Capture the cell that displays the provided text and extract its (X, Y) central coordinate. 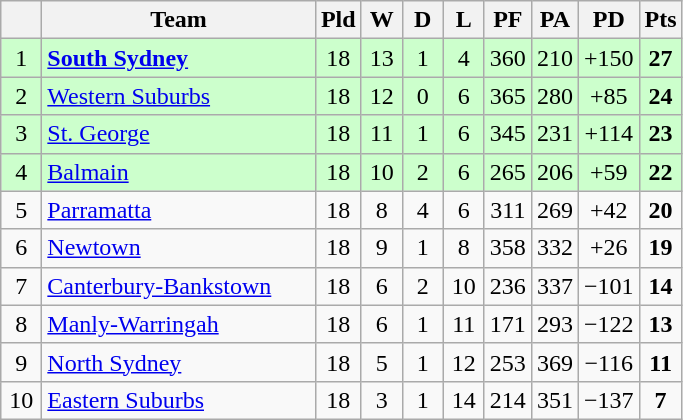
Pld (338, 20)
−137 (608, 400)
−116 (608, 362)
369 (554, 362)
214 (508, 400)
0 (422, 96)
358 (508, 248)
Team (179, 20)
+114 (608, 134)
PA (554, 20)
345 (508, 134)
+85 (608, 96)
24 (660, 96)
Newtown (179, 248)
Balmain (179, 172)
Manly-Warringah (179, 324)
PF (508, 20)
253 (508, 362)
PD (608, 20)
360 (508, 58)
+42 (608, 210)
−122 (608, 324)
−101 (608, 286)
D (422, 20)
332 (554, 248)
236 (508, 286)
Parramatta (179, 210)
20 (660, 210)
23 (660, 134)
206 (554, 172)
351 (554, 400)
337 (554, 286)
+59 (608, 172)
365 (508, 96)
South Sydney (179, 58)
Pts (660, 20)
280 (554, 96)
+26 (608, 248)
265 (508, 172)
269 (554, 210)
+150 (608, 58)
W (382, 20)
171 (508, 324)
231 (554, 134)
Canterbury-Bankstown (179, 286)
293 (554, 324)
Eastern Suburbs (179, 400)
Western Suburbs (179, 96)
27 (660, 58)
22 (660, 172)
210 (554, 58)
19 (660, 248)
311 (508, 210)
St. George (179, 134)
L (464, 20)
North Sydney (179, 362)
